Extract the [X, Y] coordinate from the center of the cell holding the provided text.  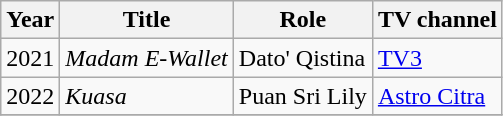
Title [146, 20]
Astro Citra [437, 96]
Puan Sri Lily [302, 96]
Madam E-Wallet [146, 58]
TV channel [437, 20]
Dato' Qistina [302, 58]
TV3 [437, 58]
Role [302, 20]
2022 [30, 96]
Kuasa [146, 96]
Year [30, 20]
2021 [30, 58]
